Return the [x, y] coordinate for the center point of the cell that contains the specified text.  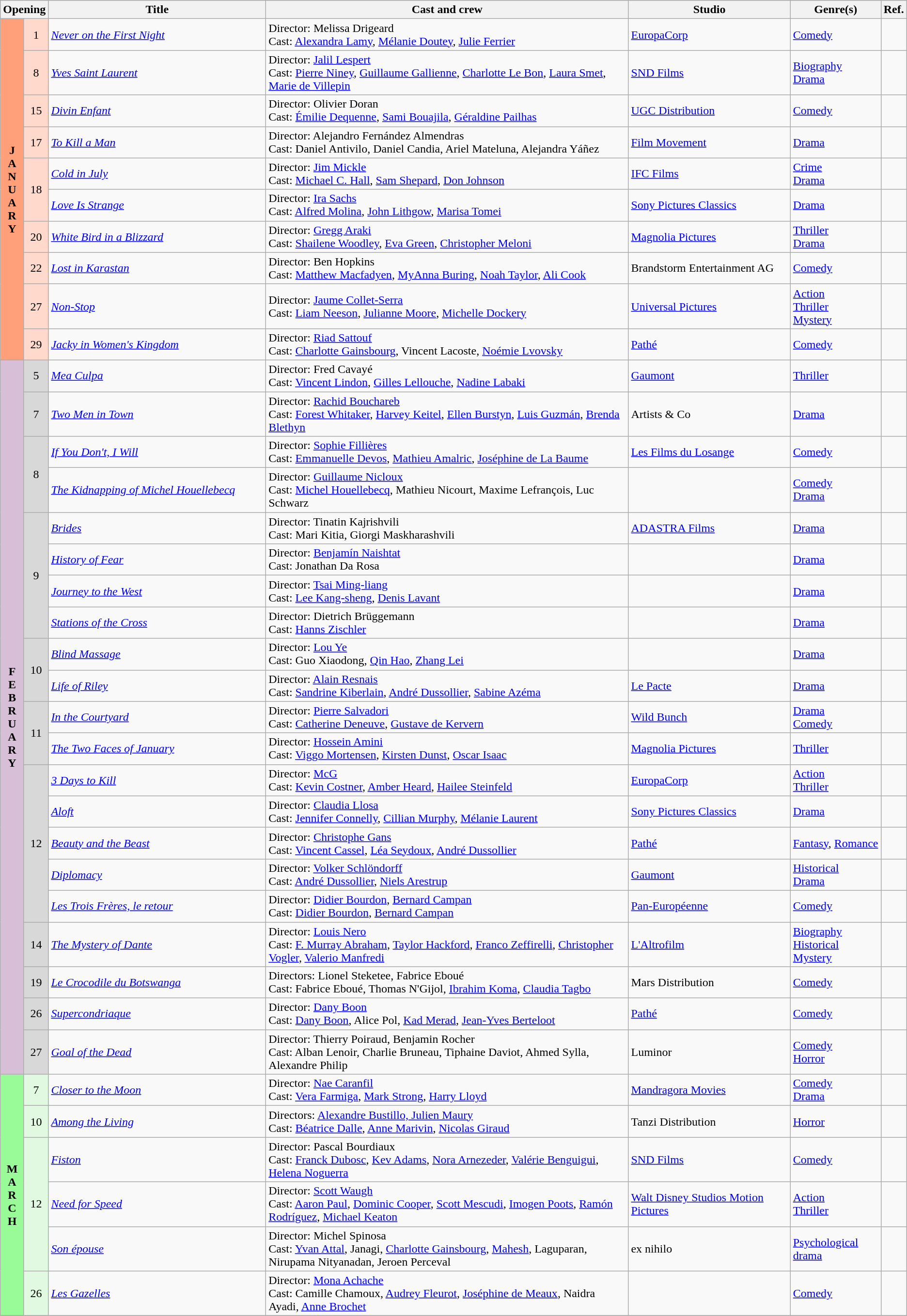
Brides [157, 528]
Director: Sophie Fillières Cast: Emmanuelle Devos, Mathieu Amalric, Joséphine de La Baume [447, 452]
Director: Mona Achache Cast: Camille Chamoux, Audrey Fleurot, Joséphine de Meaux, Naidra Ayadi, Anne Brochet [447, 1293]
11 [36, 733]
Historical Drama [835, 875]
Director: Michel Spinosa Cast: Yvan Attal, Janagi, Charlotte Gainsbourg, Mahesh, Laguparan, Nirupama Nityanadan, Jeroen Perceval [447, 1249]
Wild Bunch [709, 717]
Director: Ben Hopkins Cast: Matthew Macfadyen, MyAnna Buring, Noah Taylor, Ali Cook [447, 268]
The Two Faces of January [157, 749]
Universal Pictures [709, 306]
18 [36, 189]
15 [36, 110]
Crime Drama [835, 173]
Director: McG Cast: Kevin Costner, Amber Heard, Hailee Steinfeld [447, 780]
Brandstorm Entertainment AG [709, 268]
Director: Ira Sachs Cast: Alfred Molina, John Lithgow, Marisa Tomei [447, 205]
ex nihilo [709, 1249]
Film Movement [709, 142]
MARCH [13, 1195]
Jacky in Women's Kingdom [157, 344]
Cast and crew [447, 10]
Blind Massage [157, 654]
Directors: Alexandre Bustillo, Julien Maury Cast: Béatrice Dalle, Anne Marivin, Nicolas Giraud [447, 1122]
Director: Rachid Bouchareb Cast: Forest Whitaker, Harvey Keitel, Ellen Burstyn, Luis Guzmán, Brenda Blethyn [447, 414]
Director: Claudia Llosa Cast: Jennifer Connelly, Cillian Murphy, Mélanie Laurent [447, 812]
ADASTRA Films [709, 528]
Director: Alejandro Fernández Almendras Cast: Daniel Antivilo, Daniel Candia, Ariel Mateluna, Alejandra Yáñez [447, 142]
Mea Culpa [157, 376]
Son épouse [157, 1249]
Supercondriaque [157, 1014]
L'Altrofilm [709, 944]
The Mystery of Dante [157, 944]
Director: Fred Cavayé Cast: Vincent Lindon, Gilles Lellouche, Nadine Labaki [447, 376]
Studio [709, 10]
Need for Speed [157, 1204]
If You Don't, I Will [157, 452]
To Kill a Man [157, 142]
Action Thriller Mystery [835, 306]
Fantasy, Romance [835, 843]
Director: Olivier Doran Cast: Émilie Dequenne, Sami Bouajila, Géraldine Pailhas [447, 110]
Director: Volker Schlöndorff Cast: André Dussollier, Niels Arestrup [447, 875]
Director: Nae Caranfil Cast: Vera Farmiga, Mark Strong, Harry Lloyd [447, 1090]
Two Men in Town [157, 414]
Le Crocodile du Botswanga [157, 982]
JANUARY [13, 190]
Director: Louis Nero Cast: F. Murray Abraham, Taylor Hackford, Franco Zeffirelli, Christopher Vogler, Valerio Manfredi [447, 944]
Diplomacy [157, 875]
Fiston [157, 1160]
Director: Hossein Amini Cast: Viggo Mortensen, Kirsten Dunst, Oscar Isaac [447, 749]
White Bird in a Blizzard [157, 236]
Among the Living [157, 1122]
Les Gazelles [157, 1293]
Non-Stop [157, 306]
Directors: Lionel Steketee, Fabrice Eboué Cast: Fabrice Eboué, Thomas N'Gijol, Ibrahim Koma, Claudia Tagbo [447, 982]
Biography Drama [835, 73]
Journey to the West [157, 591]
Closer to the Moon [157, 1090]
Director: Guillaume Nicloux Cast: Michel Houellebecq, Mathieu Nicourt, Maxime Lefrançois, Luc Schwarz [447, 490]
17 [36, 142]
Director: Tsai Ming-liang Cast: Lee Kang-sheng, Denis Lavant [447, 591]
Mandragora Movies [709, 1090]
Psychological drama [835, 1249]
Lost in Karastan [157, 268]
Director: Pierre Salvadori Cast: Catherine Deneuve, Gustave de Kervern [447, 717]
Divin Enfant [157, 110]
3 Days to Kill [157, 780]
Goal of the Dead [157, 1052]
Director: Riad Sattouf Cast: Charlotte Gainsbourg, Vincent Lacoste, Noémie Lvovsky [447, 344]
In the Courtyard [157, 717]
Director: Benjamín Naishtat Cast: Jonathan Da Rosa [447, 560]
Beauty and the Beast [157, 843]
Comedy Horror [835, 1052]
Mars Distribution [709, 982]
Cold in July [157, 173]
Tanzi Distribution [709, 1122]
Drama Comedy [835, 717]
Les Trois Frères, le retour [157, 906]
Title [157, 10]
Director: Pascal Bourdiaux Cast: Franck Dubosc, Kev Adams, Nora Arnezeder, Valérie Benguigui, Helena Noguerra [447, 1160]
Director: Didier Bourdon, Bernard Campan Cast: Didier Bourdon, Bernard Campan [447, 906]
FEBRUARY [13, 717]
Stations of the Cross [157, 623]
22 [36, 268]
Pan-Européenne [709, 906]
Aloft [157, 812]
Director: Melissa Drigeard Cast: Alexandra Lamy, Mélanie Doutey, Julie Ferrier [447, 35]
IFC Films [709, 173]
UGC Distribution [709, 110]
Director: Lou Ye Cast: Guo Xiaodong, Qin Hao, Zhang Lei [447, 654]
Director: Dany Boon Cast: Dany Boon, Alice Pol, Kad Merad, Jean-Yves Berteloot [447, 1014]
Director: Jaume Collet-Serra Cast: Liam Neeson, Julianne Moore, Michelle Dockery [447, 306]
Never on the First Night [157, 35]
Opening [24, 10]
History of Fear [157, 560]
Thriller Drama [835, 236]
5 [36, 376]
Director: Tinatin Kajrishvili Cast: Mari Kitia, Giorgi Maskharashvili [447, 528]
Director: Christophe Gans Cast: Vincent Cassel, Léa Seydoux, André Dussollier [447, 843]
9 [36, 575]
Life of Riley [157, 686]
Yves Saint Laurent [157, 73]
Horror [835, 1122]
Director: Jalil Lespert Cast: Pierre Niney, Guillaume Gallienne, Charlotte Le Bon, Laura Smet, Marie de Villepin [447, 73]
Director: Alain Resnais Cast: Sandrine Kiberlain, André Dussollier, Sabine Azéma [447, 686]
Director: Gregg Araki Cast: Shailene Woodley, Eva Green, Christopher Meloni [447, 236]
Director: Dietrich Brüggemann Cast: Hanns Zischler [447, 623]
Les Films du Losange [709, 452]
20 [36, 236]
Walt Disney Studios Motion Pictures [709, 1204]
Love Is Strange [157, 205]
Genre(s) [835, 10]
Biography Historical Mystery [835, 944]
Ref. [893, 10]
1 [36, 35]
Artists & Co [709, 414]
19 [36, 982]
The Kidnapping of Michel Houellebecq [157, 490]
29 [36, 344]
Le Pacte [709, 686]
Director: Jim Mickle Cast: Michael C. Hall, Sam Shepard, Don Johnson [447, 173]
Luminor [709, 1052]
14 [36, 944]
Director: Scott Waugh Cast: Aaron Paul, Dominic Cooper, Scott Mescudi, Imogen Poots, Ramón Rodríguez, Michael Keaton [447, 1204]
Director: Thierry Poiraud, Benjamin Rocher Cast: Alban Lenoir, Charlie Bruneau, Tiphaine Daviot, Ahmed Sylla, Alexandre Philip [447, 1052]
